Return the (x, y) coordinate for the center point of the cell that contains the specified text.  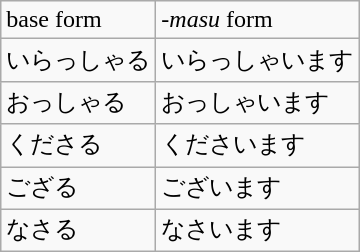
おっしゃる (78, 102)
ございます (258, 188)
ござる (78, 188)
いらっしゃる (78, 60)
くださる (78, 146)
おっしゃいます (258, 102)
いらっしゃいます (258, 60)
なさる (78, 230)
なさいます (258, 230)
-masu form (258, 20)
くださいます (258, 146)
base form (78, 20)
